Determine the [X, Y] coordinate at the center of the cell enclosing the given text.  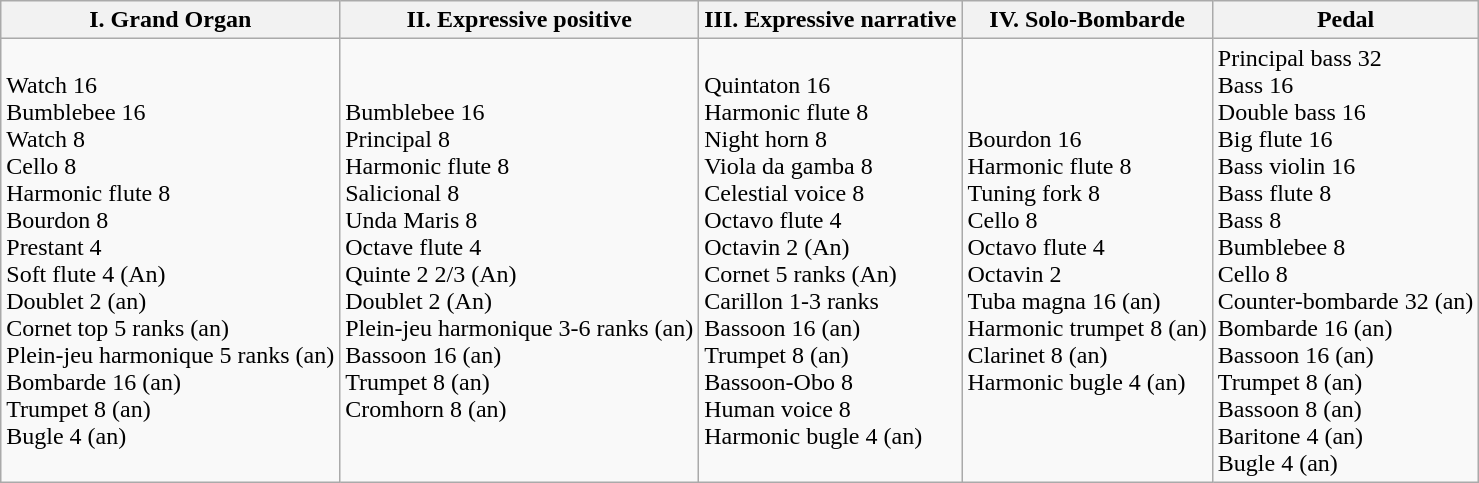
I. Grand Organ [170, 20]
Pedal [1346, 20]
II. Expressive positive [520, 20]
Bourdon 16Harmonic flute 8Tuning fork 8Cello 8Octavo flute 4Octavin 2Tuba magna 16 (an)Harmonic trumpet 8 (an)Clarinet 8 (an)Harmonic bugle 4 (an) [1087, 260]
III. Expressive narrative [830, 20]
IV. Solo-Bombarde [1087, 20]
